Scan for the cell matching the given text and deliver its (x, y) coordinate at center. 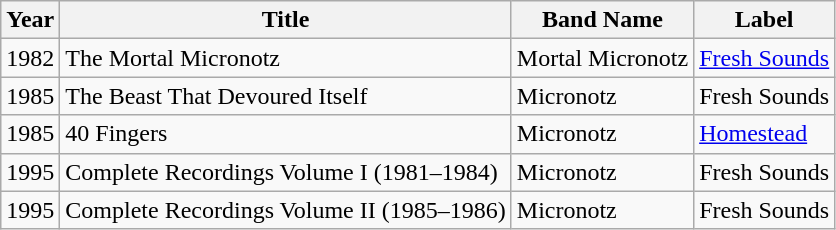
Mortal Micronotz (602, 58)
1982 (30, 58)
Homestead (764, 134)
Complete Recordings Volume I (1981–1984) (286, 172)
Year (30, 20)
The Mortal Micronotz (286, 58)
Label (764, 20)
Band Name (602, 20)
Title (286, 20)
The Beast That Devoured Itself (286, 96)
Complete Recordings Volume II (1985–1986) (286, 210)
40 Fingers (286, 134)
